Determine the [X, Y] coordinate at the center of the cell enclosing the given text.  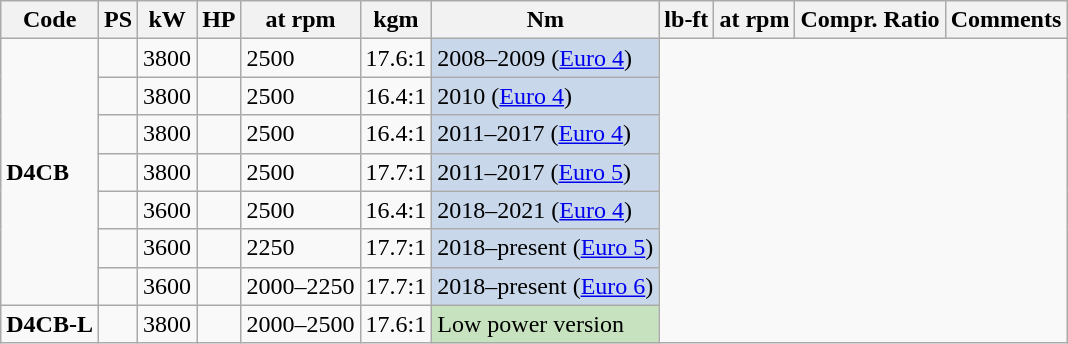
2011–2017 (Euro 4) [546, 134]
2000–2500 [300, 324]
Compr. Ratio [870, 20]
Low power version [546, 324]
Comments [1006, 20]
2018–present (Euro 6) [546, 286]
2250 [300, 248]
2008–2009 (Euro 4) [546, 58]
D4CB [50, 172]
HP [219, 20]
D4CB-L [50, 324]
kgm [396, 20]
2011–2017 (Euro 5) [546, 172]
Nm [546, 20]
PS [118, 20]
2000–2250 [300, 286]
kW [168, 20]
Code [50, 20]
2018–present (Euro 5) [546, 248]
lb-ft [686, 20]
2018–2021 (Euro 4) [546, 210]
2010 (Euro 4) [546, 96]
